Return [x, y] of the center of cell containing provided text 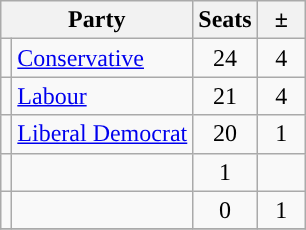
24 [225, 58]
Labour [102, 96]
21 [225, 96]
± [281, 20]
Party [97, 20]
Liberal Democrat [102, 134]
0 [225, 210]
Seats [225, 20]
Conservative [102, 58]
20 [225, 134]
